Capture the cell that displays the provided text and extract its [x, y] central coordinate. 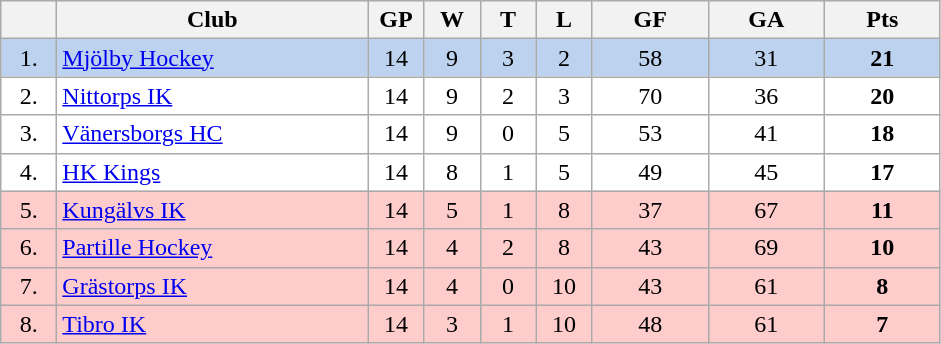
3. [29, 134]
58 [650, 58]
18 [882, 134]
Vänersborgs HC [212, 134]
Kungälvs IK [212, 210]
2. [29, 96]
67 [766, 210]
20 [882, 96]
7. [29, 286]
GF [650, 20]
W [452, 20]
69 [766, 248]
Club [212, 20]
4. [29, 172]
Partille Hockey [212, 248]
17 [882, 172]
Tibro IK [212, 324]
5. [29, 210]
7 [882, 324]
6. [29, 248]
49 [650, 172]
11 [882, 210]
37 [650, 210]
HK Kings [212, 172]
T [508, 20]
Mjölby Hockey [212, 58]
31 [766, 58]
48 [650, 324]
GP [396, 20]
Nittorps IK [212, 96]
L [564, 20]
53 [650, 134]
36 [766, 96]
1. [29, 58]
45 [766, 172]
70 [650, 96]
Pts [882, 20]
8. [29, 324]
41 [766, 134]
GA [766, 20]
Grästorps IK [212, 286]
21 [882, 58]
